Locate the cell with the specified text and output its (X, Y) center coordinate. 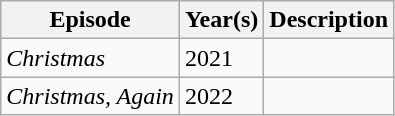
2021 (221, 58)
2022 (221, 96)
Description (329, 20)
Year(s) (221, 20)
Christmas (90, 58)
Christmas, Again (90, 96)
Episode (90, 20)
